Identify which cell holds the provided text, then report its (x, y) central coordinate. 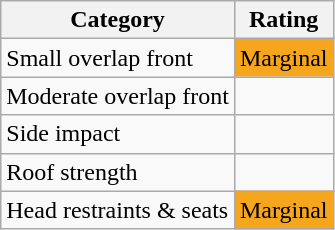
Rating (284, 20)
Small overlap front (118, 58)
Side impact (118, 134)
Head restraints & seats (118, 210)
Category (118, 20)
Roof strength (118, 172)
Moderate overlap front (118, 96)
